Capture the cell that displays the provided text and extract its [X, Y] central coordinate. 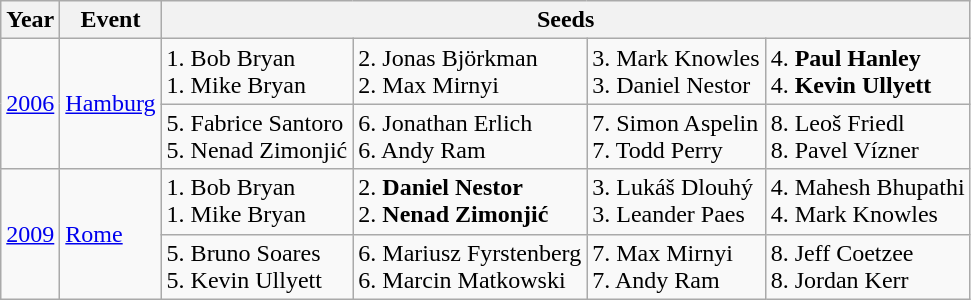
7. Simon Aspelin 7. Todd Perry [676, 136]
4. Mahesh Bhupathi 4. Mark Knowles [868, 202]
2009 [30, 234]
5. Bruno Soares 5. Kevin Ullyett [257, 266]
5. Fabrice Santoro 5. Nenad Zimonjić [257, 136]
6. Jonathan Erlich 6. Andy Ram [470, 136]
3. Mark Knowles 3. Daniel Nestor [676, 72]
2. Daniel Nestor 2. Nenad Zimonjić [470, 202]
8. Leoš Friedl 8. Pavel Vízner [868, 136]
Seeds [566, 20]
Year [30, 20]
Event [110, 20]
2006 [30, 104]
7. Max Mirnyi 7. Andy Ram [676, 266]
Rome [110, 234]
4. Paul Hanley 4. Kevin Ullyett [868, 72]
8. Jeff Coetzee 8. Jordan Kerr [868, 266]
Hamburg [110, 104]
2. Jonas Björkman 2. Max Mirnyi [470, 72]
6. Mariusz Fyrstenberg 6. Marcin Matkowski [470, 266]
3. Lukáš Dlouhý 3. Leander Paes [676, 202]
